Detect which cell encompasses the target text, then output its [x, y] center coordinate. 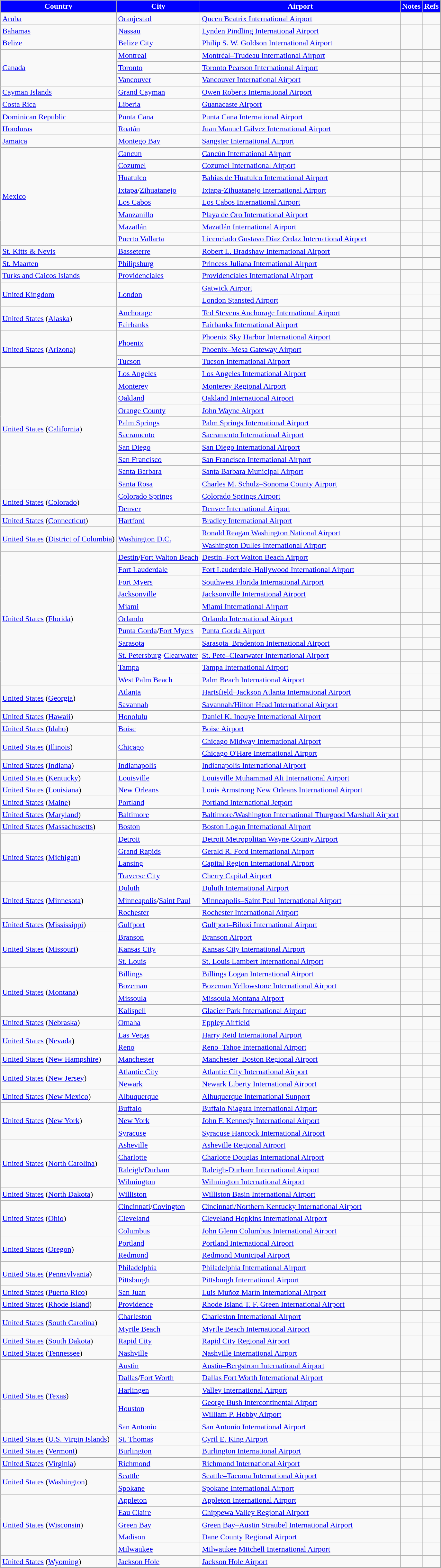
Raleigh/Durham [158, 1170]
Myrtle Beach International Airport [300, 1329]
Destin–Fort Walton Beach Airport [300, 558]
Green Bay [158, 1525]
Buffalo Niagara International Airport [300, 1108]
John Wayne Airport [300, 410]
United States (Arizona) [59, 349]
Rapid City Regional Airport [300, 1341]
Los Angeles [158, 374]
Washington Dulles International Airport [300, 545]
Sacramento International Airport [300, 435]
Punta Cana International Airport [300, 116]
United States (Washington) [59, 1482]
Milwaukee Mitchell International Airport [300, 1549]
United States (New York) [59, 1121]
Roatán [158, 129]
Miami [158, 606]
St. Louis [158, 962]
Bahías de Huatulco International Airport [300, 178]
Jacksonville International Airport [300, 594]
United States (New Hampshire) [59, 1059]
Rhode Island T. F. Green International Airport [300, 1304]
Gerald R. Ford International Airport [300, 851]
Palm Springs [158, 423]
Richmond [158, 1463]
Tampa International Airport [300, 668]
Richmond International Airport [300, 1463]
Williston [158, 1194]
Fairbanks [158, 325]
Chicago O'Hare International Airport [300, 753]
San Antonio [158, 1427]
Bozeman [158, 986]
Cozumel International Airport [300, 166]
Myrtle Beach [158, 1329]
St. Maarten [59, 263]
New Orleans [158, 790]
William P. Hobby Airport [300, 1415]
Santa Rosa [158, 484]
Los Cabos [158, 202]
Sacramento [158, 435]
Bradley International Airport [300, 521]
San Diego International Airport [300, 447]
Palm Springs International Airport [300, 423]
Baltimore [158, 815]
Fort Lauderdale [158, 570]
Ronald Reagan Washington National Airport [300, 533]
Orange County [158, 410]
George Bush Intercontinental Airport [300, 1402]
United States (Indiana) [59, 766]
Wilmington [158, 1182]
Phoenix Sky Harbor International Airport [300, 337]
Nassau [158, 31]
Robert L. Bradshaw International Airport [300, 251]
Reno [158, 1047]
United States (Puerto Rico) [59, 1292]
Lansing [158, 863]
United States (Nevada) [59, 1041]
Atlanta [158, 692]
Boston Logan International Airport [300, 827]
Destin/Fort Walton Beach [158, 558]
San Francisco International Airport [300, 459]
Grand Rapids [158, 851]
Belize [59, 43]
United States (South Carolina) [59, 1323]
United States (New Mexico) [59, 1096]
Rochester International Airport [300, 912]
Minneapolis/Saint Paul [158, 900]
Canada [59, 68]
Raleigh-Durham International Airport [300, 1170]
Jackson Hole [158, 1562]
Montego Bay [158, 141]
Eppley Airfield [300, 1023]
Detroit Metropolitan Wayne County Airport [300, 839]
Jackson Hole Airport [300, 1562]
Lynden Pindling International Airport [300, 31]
Manchester–Boston Regional Airport [300, 1059]
Colorado Springs Airport [300, 496]
Oakland [158, 398]
St. Pete–Clearwater International Airport [300, 655]
United Kingdom [59, 294]
Providence [158, 1304]
Charles M. Schulz–Sonoma County Airport [300, 484]
Los Cabos International Airport [300, 202]
United States (Maryland) [59, 815]
Charlotte Douglas International Airport [300, 1158]
Santa Barbara Municipal Airport [300, 472]
Boise Airport [300, 729]
Philip S. W. Goldson International Airport [300, 43]
Punta Gorda Airport [300, 631]
Savannah [158, 704]
Kansas City [158, 949]
Bahamas [59, 31]
Mazatlán [158, 227]
United States (Connecticut) [59, 521]
Dane County Regional Airport [300, 1537]
Montreal [158, 55]
United States (Ohio) [59, 1219]
Toronto [158, 68]
Oranjestad [158, 19]
Wilmington International Airport [300, 1182]
Philipsburg [158, 263]
Gulfport–Biloxi International Airport [300, 925]
Monterey [158, 386]
Fairbanks International Airport [300, 325]
Baltimore/Washington International Thurgood Marshall Airport [300, 815]
Rochester [158, 912]
United States (California) [59, 429]
United States (Mississippi) [59, 925]
Buffalo [158, 1108]
Atlantic City International Airport [300, 1072]
Spokane International Airport [300, 1488]
New York [158, 1121]
Appleton International Airport [300, 1500]
Grand Cayman [158, 92]
Basseterre [158, 251]
Guanacaste Airport [300, 104]
Burlington [158, 1451]
United States (Vermont) [59, 1451]
Fort Myers [158, 582]
San Francisco [158, 459]
Detroit [158, 839]
United States (Illinois) [59, 747]
Pittsburgh International Airport [300, 1280]
Denver [158, 508]
Jamaica [59, 141]
Missoula Montana Airport [300, 998]
United States (Massachusetts) [59, 827]
Vancouver International Airport [300, 80]
Eau Claire [158, 1512]
San Diego [158, 447]
United States (Tennessee) [59, 1353]
Redmond [158, 1255]
Orlando International Airport [300, 619]
San Juan [158, 1292]
Ixtapa-Zihuatanejo International Airport [300, 190]
Juan Manuel Gálvez International Airport [300, 129]
Kalispell [158, 1010]
Savannah/Hilton Head International Airport [300, 704]
Asheville [158, 1145]
Boston [158, 827]
Columbus [158, 1231]
Ted Stevens Anchorage International Airport [300, 312]
London Stansted Airport [300, 300]
Charlotte [158, 1158]
Tucson International Airport [300, 362]
Spokane [158, 1488]
Anchorage [158, 312]
Burlington International Airport [300, 1451]
Portland International Jetport [300, 802]
Queen Beatrix International Airport [300, 19]
Turks and Caicos Islands [59, 276]
United States (Louisiana) [59, 790]
United States (Hawaii) [59, 716]
Las Vegas [158, 1035]
Louisville Muhammad Ali International Airport [300, 778]
Philadelphia [158, 1268]
Santa Barbara [158, 472]
Daniel K. Inouye International Airport [300, 716]
Punta Cana [158, 116]
Cayman Islands [59, 92]
Honolulu [158, 716]
United States (Florida) [59, 619]
Tampa [158, 668]
Branson Airport [300, 937]
Harlingen [158, 1390]
Williston Basin International Airport [300, 1194]
John Glenn Columbus International Airport [300, 1231]
Mazatlán International Airport [300, 227]
Cozumel [158, 166]
Dominican Republic [59, 116]
Boise [158, 729]
Duluth International Airport [300, 888]
Chicago [158, 747]
Cleveland [158, 1219]
Notes [411, 6]
Houston [158, 1408]
Cancún International Airport [300, 153]
United States (Wisconsin) [59, 1525]
John F. Kennedy International Airport [300, 1121]
Southwest Florida International Airport [300, 582]
London [158, 294]
Vancouver [158, 80]
Sarasota [158, 643]
Phoenix [158, 343]
Toronto Pearson International Airport [300, 68]
United States (Alaska) [59, 318]
Los Angeles International Airport [300, 374]
United States (Kentucky) [59, 778]
Seattle–Tacoma International Airport [300, 1476]
Tucson [158, 362]
Providenciales [158, 276]
Denver International Airport [300, 508]
Washington D.C. [158, 539]
United States (Rhode Island) [59, 1304]
Indianapolis [158, 766]
United States (Wyoming) [59, 1562]
Country [59, 6]
United States (Montana) [59, 992]
City [158, 6]
Syracuse Hancock International Airport [300, 1133]
Manchester [158, 1059]
Phoenix–Mesa Gateway Airport [300, 349]
Palm Beach International Airport [300, 680]
Princess Juliana International Airport [300, 263]
Newark Liberty International Airport [300, 1084]
United States (District of Columbia) [59, 539]
United States (Missouri) [59, 949]
Huatulco [158, 178]
St. Louis Lambert International Airport [300, 962]
Colorado Springs [158, 496]
United States (Maine) [59, 802]
Belize City [158, 43]
Valley International Airport [300, 1390]
Austin–Bergstrom International Airport [300, 1366]
Gulfport [158, 925]
Chicago Midway International Airport [300, 741]
Seattle [158, 1476]
Miami International Airport [300, 606]
Dallas/Fort Worth [158, 1378]
United States (Texas) [59, 1396]
Louis Armstrong New Orleans International Airport [300, 790]
Cyril E. King Airport [300, 1439]
Billings Logan International Airport [300, 974]
Atlantic City [158, 1072]
Charleston International Airport [300, 1316]
United States (North Carolina) [59, 1164]
Bozeman Yellowstone International Airport [300, 986]
Branson [158, 937]
Omaha [158, 1023]
Luis Muñoz Marín International Airport [300, 1292]
Cancun [158, 153]
Orlando [158, 619]
United States (North Dakota) [59, 1194]
Hartsfield–Jackson Atlanta International Airport [300, 692]
United States (Georgia) [59, 698]
Traverse City [158, 876]
Indianapolis International Airport [300, 766]
Providenciales International Airport [300, 276]
Appleton [158, 1500]
Minneapolis–Saint Paul International Airport [300, 900]
United States (Nebraska) [59, 1023]
United States (Pennsylvania) [59, 1274]
Nashville [158, 1353]
West Palm Beach [158, 680]
United States (Minnesota) [59, 900]
Liberia [158, 104]
Nashville International Airport [300, 1353]
Rapid City [158, 1341]
Dallas Fort Worth International Airport [300, 1378]
Puerto Vallarta [158, 239]
Monterey Regional Airport [300, 386]
Chippewa Valley Regional Airport [300, 1512]
Mexico [59, 196]
Asheville Regional Airport [300, 1145]
Cincinnati/Covington [158, 1206]
Austin [158, 1366]
United States (South Dakota) [59, 1341]
United States (Virginia) [59, 1463]
Fort Lauderdale-Hollywood International Airport [300, 570]
United States (New Jersey) [59, 1078]
United States (Oregon) [59, 1249]
Charleston [158, 1316]
Billings [158, 974]
Cincinnati/Northern Kentucky International Airport [300, 1206]
Capital Region International Airport [300, 863]
Sangster International Airport [300, 141]
Cleveland Hopkins International Airport [300, 1219]
Punta Gorda/Fort Myers [158, 631]
Reno–Tahoe International Airport [300, 1047]
Redmond Municipal Airport [300, 1255]
United States (Colorado) [59, 502]
Costa Rica [59, 104]
Green Bay–Austin Straubel International Airport [300, 1525]
Owen Roberts International Airport [300, 92]
Manzanillo [158, 215]
Refs [431, 6]
Oakland International Airport [300, 398]
Albuquerque [158, 1096]
Madison [158, 1537]
United States (U.S. Virgin Islands) [59, 1439]
Portland International Airport [300, 1243]
Airport [300, 6]
San Antonio International Airport [300, 1427]
Louisville [158, 778]
Missoula [158, 998]
Licenciado Gustavo Díaz Ordaz International Airport [300, 239]
Jacksonville [158, 594]
Ixtapa/Zihuatanejo [158, 190]
Gatwick Airport [300, 288]
Albuquerque International Sunport [300, 1096]
Milwaukee [158, 1549]
Aruba [59, 19]
Sarasota–Bradenton International Airport [300, 643]
Syracuse [158, 1133]
St. Kitts & Nevis [59, 251]
Newark [158, 1084]
Harry Reid International Airport [300, 1035]
Duluth [158, 888]
Honduras [59, 129]
St. Petersburg-Clearwater [158, 655]
Playa de Oro International Airport [300, 215]
Glacier Park International Airport [300, 1010]
Hartford [158, 521]
Pittsburgh [158, 1280]
United States (Michigan) [59, 857]
Kansas City International Airport [300, 949]
United States (Idaho) [59, 729]
Cherry Capital Airport [300, 876]
Philadelphia International Airport [300, 1268]
Montréal–Trudeau International Airport [300, 55]
St. Thomas [158, 1439]
